From the cell containing the given text, extract its center point as (X, Y) coordinate. 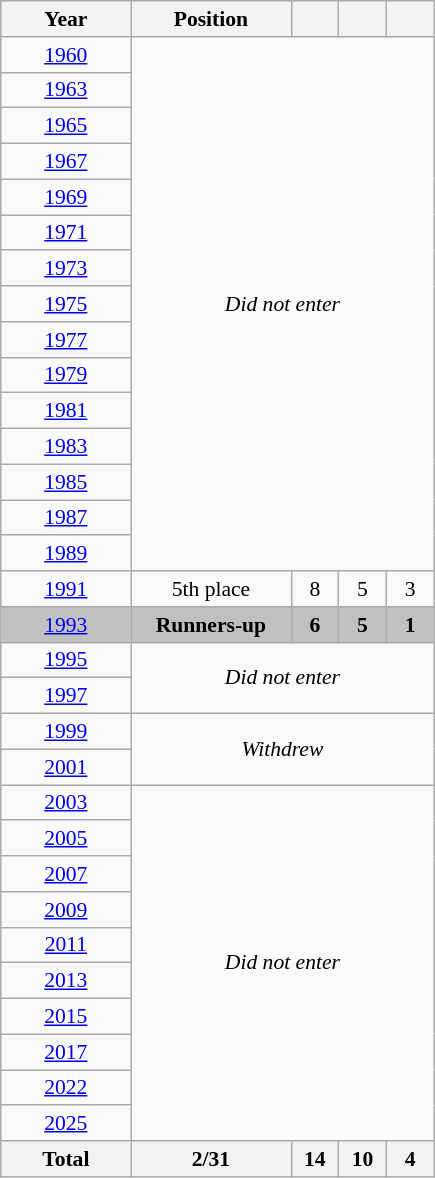
2003 (66, 803)
1991 (66, 589)
1967 (66, 162)
1995 (66, 660)
Withdrew (282, 750)
1971 (66, 233)
2013 (66, 981)
5th place (211, 589)
2022 (66, 1088)
1969 (66, 197)
1 (410, 625)
1973 (66, 269)
2017 (66, 1052)
Runners-up (211, 625)
Position (211, 19)
1981 (66, 411)
1989 (66, 554)
4 (410, 1159)
2/31 (211, 1159)
1997 (66, 696)
2025 (66, 1124)
8 (315, 589)
1965 (66, 126)
3 (410, 589)
14 (315, 1159)
1979 (66, 375)
1985 (66, 482)
Year (66, 19)
2011 (66, 945)
1987 (66, 518)
2015 (66, 1017)
1983 (66, 447)
1999 (66, 732)
1963 (66, 90)
2005 (66, 839)
6 (315, 625)
1960 (66, 55)
1993 (66, 625)
1975 (66, 304)
10 (363, 1159)
Total (66, 1159)
2001 (66, 767)
2009 (66, 910)
2007 (66, 874)
1977 (66, 340)
